From the cell containing the given text, extract its center point as (x, y) coordinate. 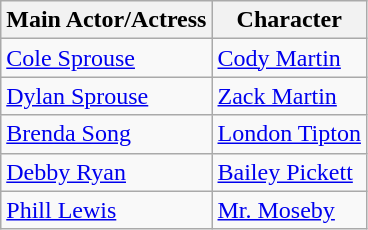
Dylan Sprouse (106, 96)
Brenda Song (106, 134)
Zack Martin (289, 96)
Cody Martin (289, 58)
Debby Ryan (106, 172)
Cole Sprouse (106, 58)
Mr. Moseby (289, 210)
Phill Lewis (106, 210)
Main Actor/Actress (106, 20)
Bailey Pickett (289, 172)
London Tipton (289, 134)
Character (289, 20)
